Search for the cell housing the specified text and yield its [x, y] center coordinate. 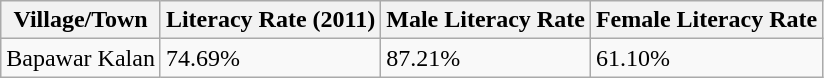
Literacy Rate (2011) [270, 20]
87.21% [486, 58]
Male Literacy Rate [486, 20]
74.69% [270, 58]
61.10% [706, 58]
Village/Town [81, 20]
Bapawar Kalan [81, 58]
Female Literacy Rate [706, 20]
